Return the (X, Y) coordinate for the center point of the cell that contains the specified text.  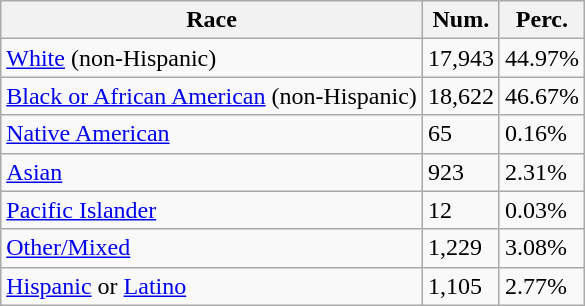
2.31% (542, 172)
Perc. (542, 20)
1,105 (460, 286)
Hispanic or Latino (212, 286)
18,622 (460, 96)
1,229 (460, 248)
Black or African American (non-Hispanic) (212, 96)
0.16% (542, 134)
Num. (460, 20)
65 (460, 134)
12 (460, 210)
17,943 (460, 58)
3.08% (542, 248)
2.77% (542, 286)
Pacific Islander (212, 210)
923 (460, 172)
46.67% (542, 96)
White (non-Hispanic) (212, 58)
0.03% (542, 210)
Other/Mixed (212, 248)
Asian (212, 172)
44.97% (542, 58)
Native American (212, 134)
Race (212, 20)
